Locate the cell with the specified text and output its (X, Y) center coordinate. 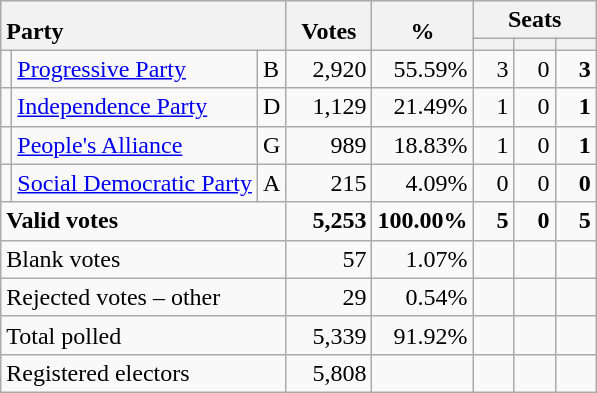
Party (144, 26)
Valid votes (144, 221)
55.59% (422, 69)
21.49% (422, 107)
5,808 (329, 373)
1.07% (422, 259)
Social Democratic Party (135, 183)
1,129 (329, 107)
91.92% (422, 335)
Independence Party (135, 107)
People's Alliance (135, 145)
2,920 (329, 69)
100.00% (422, 221)
G (271, 145)
989 (329, 145)
29 (329, 297)
18.83% (422, 145)
Registered electors (144, 373)
% (422, 26)
Rejected votes – other (144, 297)
215 (329, 183)
Total polled (144, 335)
5,253 (329, 221)
D (271, 107)
Progressive Party (135, 69)
4.09% (422, 183)
57 (329, 259)
A (271, 183)
0.54% (422, 297)
5,339 (329, 335)
Seats (534, 20)
Votes (329, 26)
B (271, 69)
Blank votes (144, 259)
